Scan for the cell matching the given text and deliver its [x, y] coordinate at center. 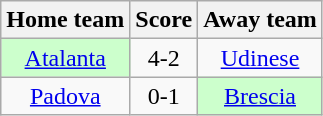
Home team [66, 20]
Brescia [260, 96]
0-1 [164, 96]
Udinese [260, 58]
Padova [66, 96]
Away team [260, 20]
4-2 [164, 58]
Atalanta [66, 58]
Score [164, 20]
